Pinpoint the cell where the given text exists, returning its (x, y) midpoint coordinate. 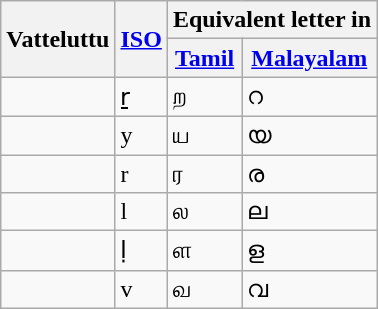
ള (310, 251)
ISO (141, 39)
ய (204, 135)
Vatteluttu (58, 39)
l (141, 212)
ள (204, 251)
ṟ (141, 97)
ற (204, 97)
Tamil (204, 58)
ḷ (141, 251)
റ (310, 97)
ര (310, 173)
y (141, 135)
v (141, 289)
வ (204, 289)
യ (310, 135)
വ (310, 289)
ர (204, 173)
Malayalam (310, 58)
ല (310, 212)
Equivalent letter in (272, 20)
r (141, 173)
ல (204, 212)
